Provide the (x, y) coordinate of the cell's center where the given text is located.  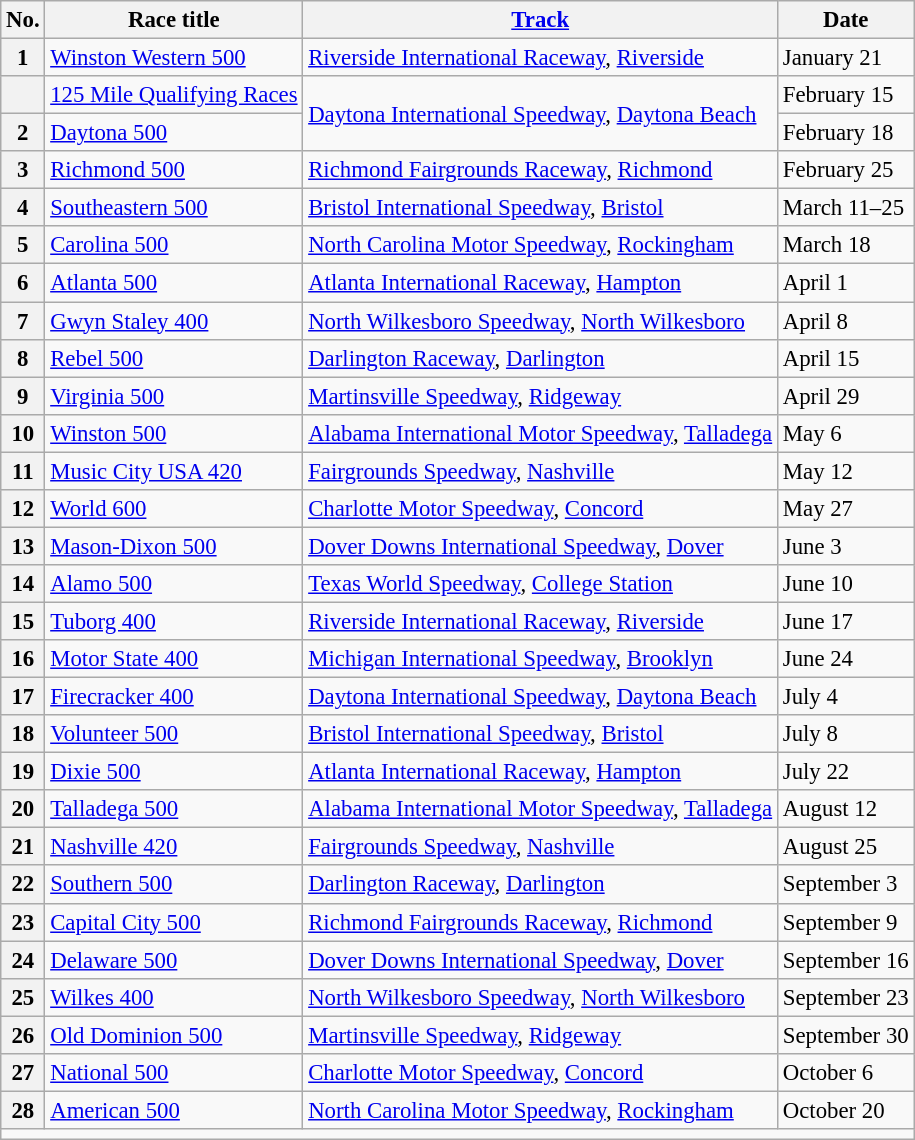
Winston Western 500 (174, 58)
Southeastern 500 (174, 208)
October 20 (845, 1110)
February 15 (845, 95)
Texas World Speedway, College Station (540, 584)
Track (540, 20)
Dixie 500 (174, 772)
28 (23, 1110)
21 (23, 847)
27 (23, 1073)
5 (23, 245)
23 (23, 922)
National 500 (174, 1073)
Carolina 500 (174, 245)
Southern 500 (174, 885)
February 18 (845, 133)
June 3 (845, 546)
April 8 (845, 321)
March 11–25 (845, 208)
August 12 (845, 809)
17 (23, 697)
May 12 (845, 471)
September 16 (845, 960)
Firecracker 400 (174, 697)
16 (23, 659)
June 24 (845, 659)
3 (23, 170)
Motor State 400 (174, 659)
July 22 (845, 772)
125 Mile Qualifying Races (174, 95)
February 25 (845, 170)
2 (23, 133)
American 500 (174, 1110)
April 1 (845, 283)
April 15 (845, 358)
6 (23, 283)
World 600 (174, 509)
August 25 (845, 847)
Virginia 500 (174, 396)
8 (23, 358)
Gwyn Staley 400 (174, 321)
Winston 500 (174, 433)
September 30 (845, 1035)
22 (23, 885)
Wilkes 400 (174, 997)
Music City USA 420 (174, 471)
Richmond 500 (174, 170)
7 (23, 321)
Tuborg 400 (174, 621)
July 8 (845, 734)
Talladega 500 (174, 809)
Alamo 500 (174, 584)
Volunteer 500 (174, 734)
20 (23, 809)
June 10 (845, 584)
Michigan International Speedway, Brooklyn (540, 659)
11 (23, 471)
May 6 (845, 433)
15 (23, 621)
September 23 (845, 997)
September 9 (845, 922)
14 (23, 584)
19 (23, 772)
January 21 (845, 58)
Nashville 420 (174, 847)
Delaware 500 (174, 960)
10 (23, 433)
Atlanta 500 (174, 283)
13 (23, 546)
Daytona 500 (174, 133)
25 (23, 997)
9 (23, 396)
12 (23, 509)
26 (23, 1035)
April 29 (845, 396)
4 (23, 208)
September 3 (845, 885)
May 27 (845, 509)
1 (23, 58)
Old Dominion 500 (174, 1035)
Date (845, 20)
July 4 (845, 697)
No. (23, 20)
Mason-Dixon 500 (174, 546)
Capital City 500 (174, 922)
March 18 (845, 245)
October 6 (845, 1073)
18 (23, 734)
24 (23, 960)
June 17 (845, 621)
Rebel 500 (174, 358)
Race title (174, 20)
